From the cell containing the given text, extract its center point as [X, Y] coordinate. 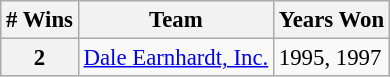
1995, 1997 [332, 58]
Dale Earnhardt, Inc. [176, 58]
Team [176, 20]
# Wins [40, 20]
Years Won [332, 20]
2 [40, 58]
